Extract the [x, y] coordinate from the center of the cell holding the provided text.  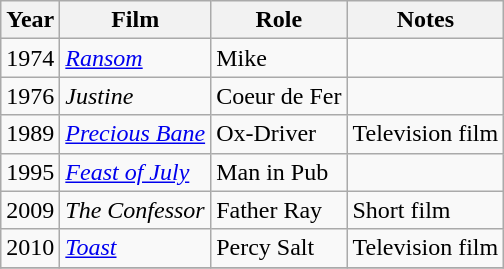
Percy Salt [279, 248]
Year [30, 20]
2010 [30, 248]
Justine [136, 96]
1995 [30, 172]
2009 [30, 210]
Feast of July [136, 172]
Toast [136, 248]
Short film [426, 210]
Coeur de Fer [279, 96]
Ransom [136, 58]
1976 [30, 96]
Precious Bane [136, 134]
1974 [30, 58]
Man in Pub [279, 172]
Notes [426, 20]
Mike [279, 58]
The Confessor [136, 210]
1989 [30, 134]
Ox-Driver [279, 134]
Film [136, 20]
Role [279, 20]
Father Ray [279, 210]
